Pinpoint the cell where the given text exists, returning its (X, Y) midpoint coordinate. 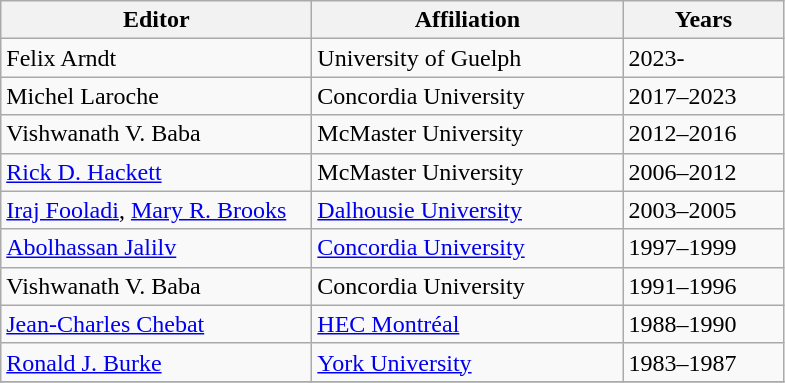
1997–1999 (704, 248)
University of Guelph (468, 58)
Affiliation (468, 20)
Michel Laroche (156, 96)
Jean-Charles Chebat (156, 324)
2006–2012 (704, 172)
1983–1987 (704, 362)
Felix Arndt (156, 58)
Years (704, 20)
Abolhassan Jalilv (156, 248)
Dalhousie University (468, 210)
2023- (704, 58)
HEC Montréal (468, 324)
Editor (156, 20)
2012–2016 (704, 134)
Rick D. Hackett (156, 172)
Iraj Fooladi, Mary R. Brooks (156, 210)
Ronald J. Burke (156, 362)
1988–1990 (704, 324)
2017–2023 (704, 96)
2003–2005 (704, 210)
1991–1996 (704, 286)
York University (468, 362)
